Search for the cell housing the specified text and yield its [x, y] center coordinate. 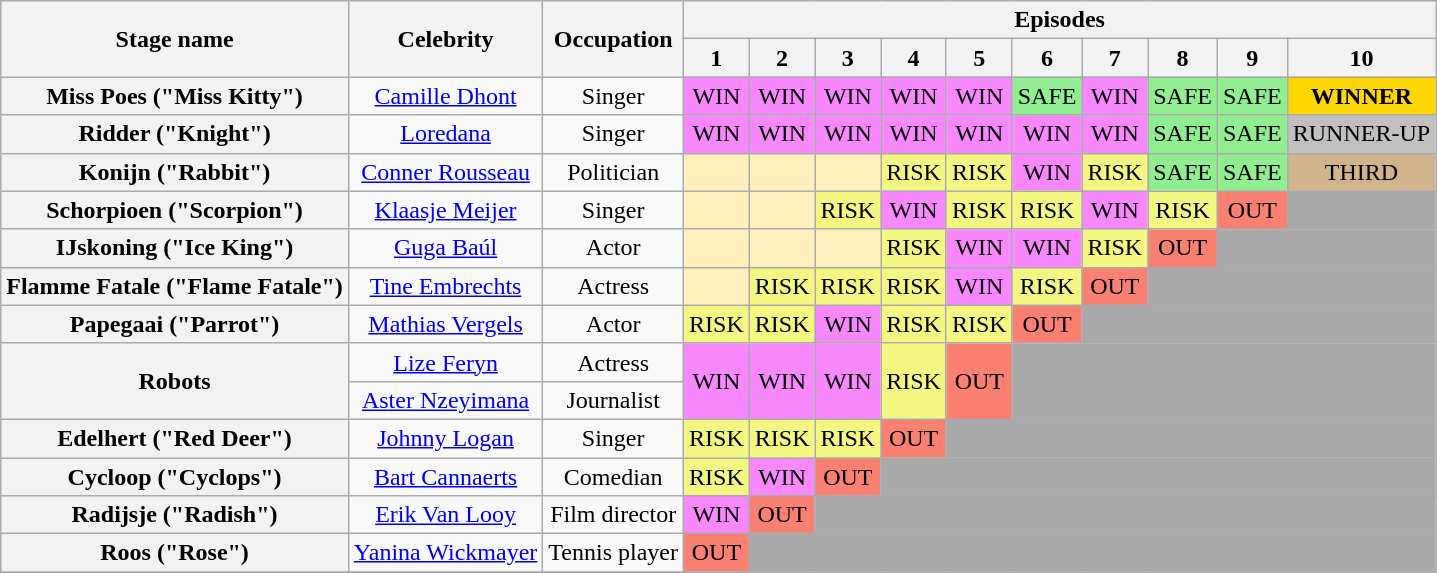
8 [1183, 58]
Stage name [175, 39]
Johnny Logan [446, 438]
IJskoning ("Ice King") [175, 248]
Comedian [614, 477]
Robots [175, 381]
Papegaai ("Parrot") [175, 324]
Politician [614, 172]
Mathias Vergels [446, 324]
9 [1252, 58]
Conner Rousseau [446, 172]
Occupation [614, 39]
Celebrity [446, 39]
2 [782, 58]
Aster Nzeyimana [446, 400]
Edelhert ("Red Deer") [175, 438]
3 [848, 58]
Journalist [614, 400]
Yanina Wickmayer [446, 553]
10 [1361, 58]
Film director [614, 515]
Schorpioen ("Scorpion") [175, 210]
4 [914, 58]
Erik Van Looy [446, 515]
Ridder ("Knight") [175, 134]
Roos ("Rose") [175, 553]
Radijsje ("Radish") [175, 515]
7 [1115, 58]
6 [1047, 58]
Episodes [1060, 20]
1 [717, 58]
Konijn ("Rabbit") [175, 172]
THIRD [1361, 172]
Cycloop ("Cyclops") [175, 477]
Bart Cannaerts [446, 477]
RUNNER-UP [1361, 134]
Camille Dhont [446, 96]
Miss Poes ("Miss Kitty") [175, 96]
Loredana [446, 134]
WINNER [1361, 96]
Flamme Fatale ("Flame Fatale") [175, 286]
Lize Feryn [446, 362]
Tine Embrechts [446, 286]
5 [979, 58]
Tennis player [614, 553]
Guga Baúl [446, 248]
Klaasje Meijer [446, 210]
